Find where the given text appears and provide that cell's center as [X, Y] coordinate. 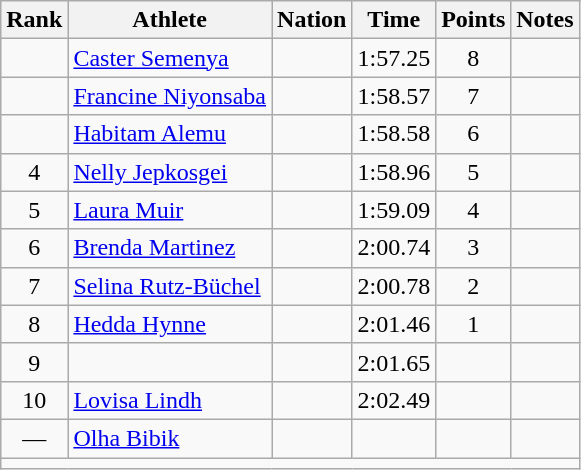
Notes [545, 20]
1:58.57 [394, 96]
Hedda Hynne [170, 324]
1:57.25 [394, 58]
1:58.58 [394, 134]
Francine Niyonsaba [170, 96]
Rank [34, 20]
2:02.49 [394, 400]
2 [474, 286]
3 [474, 248]
Nelly Jepkosgei [170, 172]
10 [34, 400]
1:59.09 [394, 210]
9 [34, 362]
Points [474, 20]
2:01.46 [394, 324]
Selina Rutz-Büchel [170, 286]
2:00.78 [394, 286]
2:00.74 [394, 248]
Athlete [170, 20]
Time [394, 20]
Habitam Alemu [170, 134]
— [34, 438]
Olha Bibik [170, 438]
Laura Muir [170, 210]
1:58.96 [394, 172]
Caster Semenya [170, 58]
1 [474, 324]
Brenda Martinez [170, 248]
Lovisa Lindh [170, 400]
2:01.65 [394, 362]
Nation [312, 20]
